Search for the cell housing the specified text and yield its (X, Y) center coordinate. 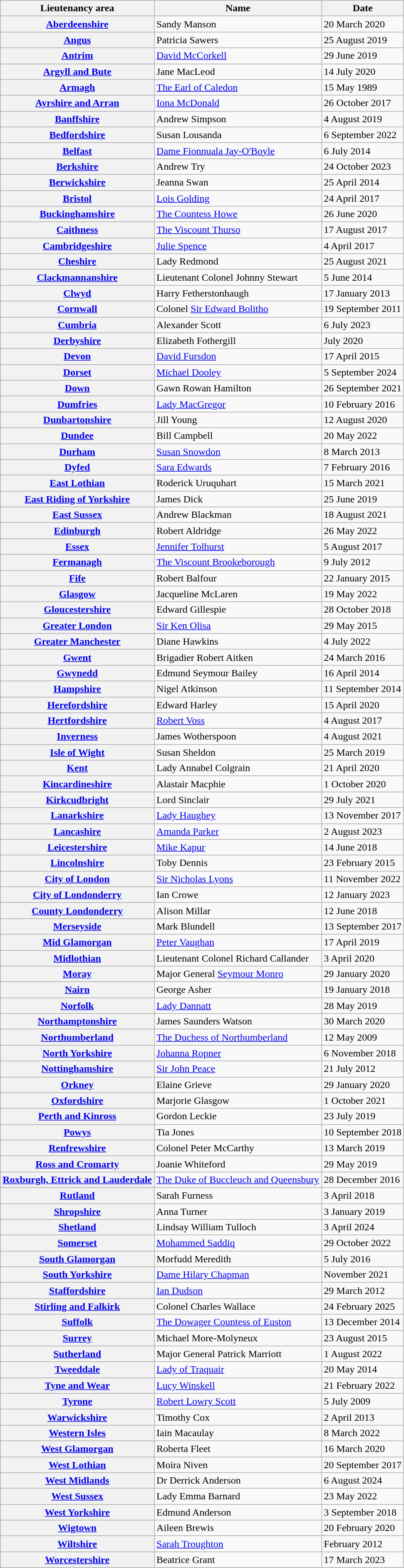
Dyfed (77, 467)
Susan Lousanda (238, 135)
Angus (77, 40)
City of Londonderry (77, 895)
Jacqueline McLaren (238, 594)
Dame Hilary Chapman (238, 1275)
26 June 2020 (363, 214)
East Riding of Yorkshire (77, 499)
17 April 2015 (363, 356)
12 August 2020 (363, 420)
Greater Manchester (77, 641)
Roxburgh, Ettrick and Lauderdale (77, 1180)
Tweeddale (77, 1370)
Sarah Troughton (238, 1544)
Lincolnshire (77, 863)
13 September 2017 (363, 926)
Kent (77, 768)
19 September 2011 (363, 309)
The Duchess of Northumberland (238, 1037)
Dorset (77, 372)
Marjorie Glasgow (238, 1101)
20 February 2020 (363, 1528)
Fermanagh (77, 562)
Aberdeenshire (77, 24)
3 April 2018 (363, 1195)
Lieutenant Colonel Richard Callander (238, 958)
Patricia Sawers (238, 40)
16 April 2014 (363, 673)
Derbyshire (77, 341)
Merseyside (77, 926)
Mark Blundell (238, 926)
9 July 2012 (363, 562)
Robert Lowry Scott (238, 1401)
21 April 2020 (363, 768)
17 August 2017 (363, 230)
20 March 2020 (363, 24)
Mohammed Saddiq (238, 1243)
16 March 2020 (363, 1449)
22 January 2015 (363, 578)
25 August 2019 (363, 40)
Amanda Parker (238, 831)
7 February 2016 (363, 467)
5 August 2017 (363, 547)
Diane Hawkins (238, 641)
23 May 2022 (363, 1496)
Stirling and Falkirk (77, 1306)
Sir John Peace (238, 1069)
South Yorkshire (77, 1275)
23 February 2015 (363, 863)
Dumfries (77, 404)
Elizabeth Fothergill (238, 341)
Leicestershire (77, 847)
Argyll and Bute (77, 72)
6 August 2024 (363, 1481)
Cumbria (77, 325)
Banffshire (77, 119)
Jennifer Tolhurst (238, 547)
Kincardineshire (77, 784)
23 August 2015 (363, 1338)
Michael Dooley (238, 372)
West Midlands (77, 1481)
8 March 2013 (363, 451)
Powys (77, 1132)
James Saunders Watson (238, 1021)
2 August 2023 (363, 831)
Clackmannanshire (77, 277)
Oxfordshire (77, 1101)
Rutland (77, 1195)
25 April 2014 (363, 182)
13 March 2019 (363, 1148)
County Londonderry (77, 910)
George Asher (238, 990)
Caithness (77, 230)
17 April 2019 (363, 942)
Iain Macaulay (238, 1433)
Belfast (77, 151)
Lanarkshire (77, 816)
12 January 2023 (363, 895)
Armagh (77, 87)
25 March 2019 (363, 752)
Alastair Macphie (238, 784)
James Wotherspoon (238, 737)
Ross and Cromarty (77, 1164)
Timothy Cox (238, 1417)
Warwickshire (77, 1417)
20 September 2017 (363, 1464)
Nigel Atkinson (238, 689)
Nairn (77, 990)
Beatrice Grant (238, 1560)
28 December 2016 (363, 1180)
Susan Sheldon (238, 752)
Lady Haughey (238, 816)
Wiltshire (77, 1544)
Major General Patrick Marriott (238, 1354)
David McCorkell (238, 56)
Greater London (77, 626)
19 January 2018 (363, 990)
28 October 2018 (363, 610)
6 July 2023 (363, 325)
4 August 2019 (363, 119)
Toby Dennis (238, 863)
Ian Crowe (238, 895)
5 July 2009 (363, 1401)
The Earl of Caledon (238, 87)
Edmund Anderson (238, 1512)
5 September 2024 (363, 372)
Michael More-Molyneux (238, 1338)
East Lothian (77, 483)
Sir Nicholas Lyons (238, 879)
Robert Aldridge (238, 531)
Lindsay William Tulloch (238, 1227)
Date (363, 8)
Lord Sinclair (238, 800)
Robert Balfour (238, 578)
Moira Niven (238, 1464)
6 November 2018 (363, 1053)
Peter Vaughan (238, 942)
Gordon Leckie (238, 1116)
July 2020 (363, 341)
15 March 2021 (363, 483)
Glasgow (77, 594)
2 April 2013 (363, 1417)
Devon (77, 356)
3 January 2019 (363, 1212)
Ayrshire and Arran (77, 103)
West Glamorgan (77, 1449)
Name (238, 8)
Roberta Fleet (238, 1449)
Shropshire (77, 1212)
Berwickshire (77, 182)
Brigadier Robert Aitken (238, 657)
4 April 2017 (363, 246)
Sutherland (77, 1354)
21 February 2022 (363, 1385)
Staffordshire (77, 1291)
26 September 2021 (363, 388)
Perth and Kinross (77, 1116)
West Lothian (77, 1464)
Edinburgh (77, 531)
The Viscount Brookeborough (238, 562)
Lady Emma Barnard (238, 1496)
Clwyd (77, 293)
James Dick (238, 499)
Gwent (77, 657)
11 September 2014 (363, 689)
David Fursdon (238, 356)
26 October 2017 (363, 103)
Hampshire (77, 689)
Andrew Simpson (238, 119)
5 June 2014 (363, 277)
Dame Fionnuala Jay-O'Boyle (238, 151)
Berkshire (77, 166)
1 October 2020 (363, 784)
Fife (77, 578)
Dunbartonshire (77, 420)
Essex (77, 547)
Cambridgeshire (77, 246)
The Countess Howe (238, 214)
29 March 2012 (363, 1291)
Jeanna Swan (238, 182)
Harry Fetherstonhaugh (238, 293)
West Sussex (77, 1496)
29 June 2019 (363, 56)
Andrew Try (238, 166)
12 June 2018 (363, 910)
28 May 2019 (363, 1006)
Norfolk (77, 1006)
Lady Dannatt (238, 1006)
Kirkcudbright (77, 800)
Lucy Winskell (238, 1385)
Western Isles (77, 1433)
West Yorkshire (77, 1512)
29 July 2021 (363, 800)
24 March 2016 (363, 657)
Johanna Ropner (238, 1053)
Elaine Grieve (238, 1085)
Wigtown (77, 1528)
Colonel Charles Wallace (238, 1306)
Hertfordshire (77, 721)
17 March 2023 (363, 1560)
20 May 2022 (363, 435)
Cheshire (77, 262)
13 December 2014 (363, 1322)
Lady of Traquair (238, 1370)
Bill Campbell (238, 435)
Isle of Wight (77, 752)
Ian Dudson (238, 1291)
Antrim (77, 56)
Anna Turner (238, 1212)
City of London (77, 879)
Robert Voss (238, 721)
Dr Derrick Anderson (238, 1481)
Mike Kapur (238, 847)
Inverness (77, 737)
Jane MacLeod (238, 72)
3 April 2020 (363, 958)
3 September 2018 (363, 1512)
Colonel Sir Edward Bolitho (238, 309)
24 February 2025 (363, 1306)
15 May 1989 (363, 87)
Joanie Whiteford (238, 1164)
Lady MacGregor (238, 404)
10 September 2018 (363, 1132)
The Dowager Countess of Euston (238, 1322)
Dundee (77, 435)
Edward Gillespie (238, 610)
Buckinghamshire (77, 214)
Iona McDonald (238, 103)
South Glamorgan (77, 1259)
Worcestershire (77, 1560)
The Viscount Thurso (238, 230)
Midlothian (77, 958)
Cornwall (77, 309)
Nottinghamshire (77, 1069)
24 October 2023 (363, 166)
Moray (77, 974)
24 April 2017 (363, 198)
Gawn Rowan Hamilton (238, 388)
Colonel Peter McCarthy (238, 1148)
February 2012 (363, 1544)
1 August 2022 (363, 1354)
13 November 2017 (363, 816)
1 October 2021 (363, 1101)
Renfrewshire (77, 1148)
Julie Spence (238, 246)
18 August 2021 (363, 515)
29 May 2015 (363, 626)
Edmund Seymour Bailey (238, 673)
Roderick Uruquhart (238, 483)
Tyrone (77, 1401)
Susan Snowdon (238, 451)
Lois Golding (238, 198)
Northamptonshire (77, 1021)
30 March 2020 (363, 1021)
Lieutenant Colonel Johnny Stewart (238, 277)
Tyne and Wear (77, 1385)
Bristol (77, 198)
Gwynedd (77, 673)
12 May 2009 (363, 1037)
Gloucestershire (77, 610)
Morfudd Meredith (238, 1259)
4 July 2022 (363, 641)
Mid Glamorgan (77, 942)
Sandy Manson (238, 24)
25 August 2021 (363, 262)
6 July 2014 (363, 151)
Edward Harley (238, 705)
Down (77, 388)
Somerset (77, 1243)
Lady Redmond (238, 262)
10 February 2016 (363, 404)
Sir Ken Olisa (238, 626)
November 2021 (363, 1275)
Aileen Brewis (238, 1528)
3 April 2024 (363, 1227)
Northumberland (77, 1037)
29 October 2022 (363, 1243)
Alison Millar (238, 910)
6 September 2022 (363, 135)
North Yorkshire (77, 1053)
8 March 2022 (363, 1433)
Suffolk (77, 1322)
4 August 2017 (363, 721)
29 May 2019 (363, 1164)
17 January 2013 (363, 293)
Bedfordshire (77, 135)
Sara Edwards (238, 467)
19 May 2022 (363, 594)
4 August 2021 (363, 737)
East Sussex (77, 515)
20 May 2014 (363, 1370)
14 July 2020 (363, 72)
15 April 2020 (363, 705)
Major General Seymour Monro (238, 974)
21 July 2012 (363, 1069)
Andrew Blackman (238, 515)
5 July 2016 (363, 1259)
Orkney (77, 1085)
The Duke of Buccleuch and Queensbury (238, 1180)
26 May 2022 (363, 531)
Herefordshire (77, 705)
Tia Jones (238, 1132)
Jill Young (238, 420)
Lieutenancy area (77, 8)
Lancashire (77, 831)
14 June 2018 (363, 847)
Lady Annabel Colgrain (238, 768)
25 June 2019 (363, 499)
Shetland (77, 1227)
Sarah Furness (238, 1195)
Surrey (77, 1338)
Durham (77, 451)
Alexander Scott (238, 325)
11 November 2022 (363, 879)
23 July 2019 (363, 1116)
